Provide the (x, y) coordinate of the cell's center where the given text is located.  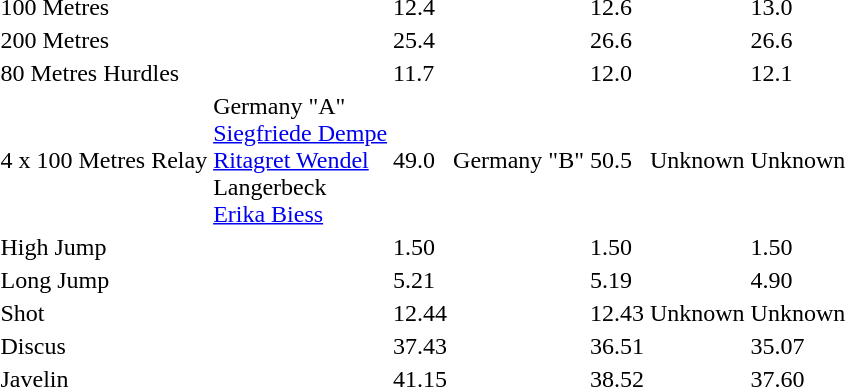
12.43 (616, 313)
49.0 (420, 160)
37.43 (420, 346)
36.51 (616, 346)
12.44 (420, 313)
50.5 (616, 160)
5.21 (420, 280)
25.4 (420, 40)
Germany "B" (519, 160)
11.7 (420, 73)
5.19 (616, 280)
12.0 (616, 73)
Germany "A"Siegfriede DempeRitagret WendelLangerbeckErika Biess (300, 160)
26.6 (616, 40)
